From the cell containing the given text, extract its center point as [X, Y] coordinate. 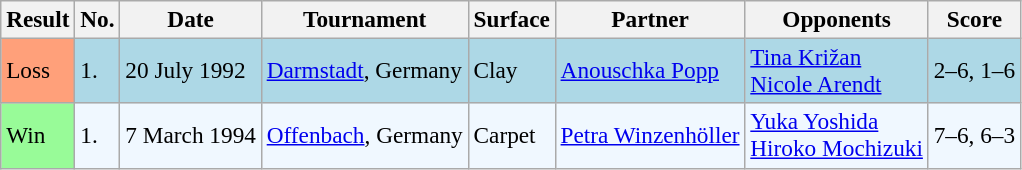
Offenbach, Germany [364, 136]
20 July 1992 [190, 70]
Date [190, 19]
Carpet [512, 136]
Opponents [836, 19]
Win [38, 136]
Anouschka Popp [650, 70]
Partner [650, 19]
Darmstadt, Germany [364, 70]
Tournament [364, 19]
Clay [512, 70]
Yuka Yoshida Hiroko Mochizuki [836, 136]
7–6, 6–3 [974, 136]
Result [38, 19]
2–6, 1–6 [974, 70]
Petra Winzenhöller [650, 136]
Score [974, 19]
No. [98, 19]
Tina Križan Nicole Arendt [836, 70]
7 March 1994 [190, 136]
Surface [512, 19]
Loss [38, 70]
